Identify which cell holds the provided text, then report its (x, y) central coordinate. 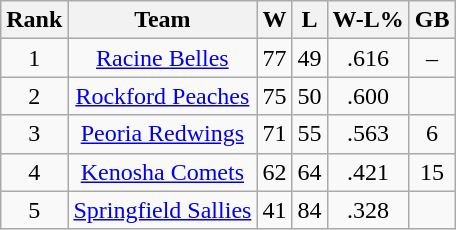
Kenosha Comets (162, 172)
W-L% (368, 20)
71 (274, 134)
.421 (368, 172)
1 (34, 58)
Rockford Peaches (162, 96)
Team (162, 20)
L (310, 20)
5 (34, 210)
W (274, 20)
49 (310, 58)
62 (274, 172)
15 (432, 172)
Rank (34, 20)
.563 (368, 134)
6 (432, 134)
50 (310, 96)
.616 (368, 58)
Springfield Sallies (162, 210)
– (432, 58)
.600 (368, 96)
77 (274, 58)
.328 (368, 210)
3 (34, 134)
Racine Belles (162, 58)
64 (310, 172)
75 (274, 96)
4 (34, 172)
GB (432, 20)
Peoria Redwings (162, 134)
84 (310, 210)
55 (310, 134)
41 (274, 210)
2 (34, 96)
